Return [X, Y] of the center of cell containing provided text 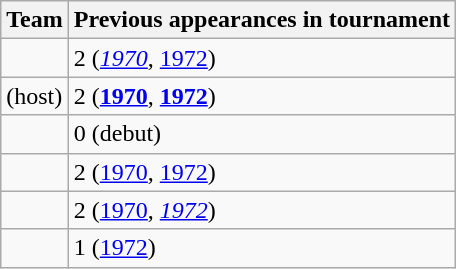
(host) [35, 96]
Previous appearances in tournament [262, 20]
Team [35, 20]
0 (debut) [262, 134]
1 (1972) [262, 248]
